Search for the cell housing the specified text and yield its [X, Y] center coordinate. 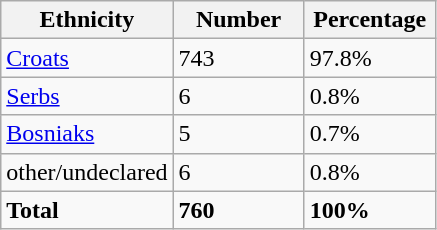
Number [238, 20]
100% [370, 210]
Percentage [370, 20]
Ethnicity [87, 20]
743 [238, 58]
Total [87, 210]
other/undeclared [87, 172]
5 [238, 134]
Serbs [87, 96]
Bosniaks [87, 134]
97.8% [370, 58]
0.7% [370, 134]
Croats [87, 58]
760 [238, 210]
